Find where the given text appears and provide that cell's center as (x, y) coordinate. 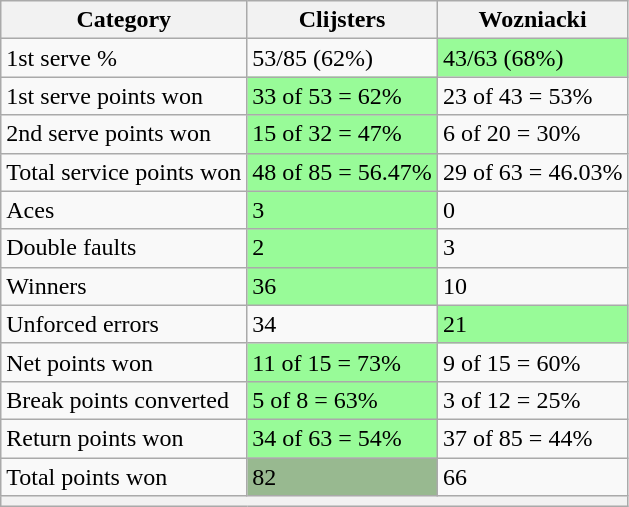
53/85 (62%) (342, 58)
37 of 85 = 44% (532, 438)
10 (532, 286)
Unforced errors (124, 324)
Clijsters (342, 20)
9 of 15 = 60% (532, 362)
2nd serve points won (124, 134)
1st serve % (124, 58)
Winners (124, 286)
34 (342, 324)
23 of 43 = 53% (532, 96)
43/63 (68%) (532, 58)
Total points won (124, 477)
1st serve points won (124, 96)
82 (342, 477)
36 (342, 286)
6 of 20 = 30% (532, 134)
66 (532, 477)
Return points won (124, 438)
Total service points won (124, 172)
Category (124, 20)
5 of 8 = 63% (342, 400)
Net points won (124, 362)
21 (532, 324)
Wozniacki (532, 20)
11 of 15 = 73% (342, 362)
29 of 63 = 46.03% (532, 172)
0 (532, 210)
Break points converted (124, 400)
15 of 32 = 47% (342, 134)
2 (342, 248)
33 of 53 = 62% (342, 96)
48 of 85 = 56.47% (342, 172)
Double faults (124, 248)
3 of 12 = 25% (532, 400)
34 of 63 = 54% (342, 438)
Aces (124, 210)
